Identify which cell holds the provided text, then report its (x, y) central coordinate. 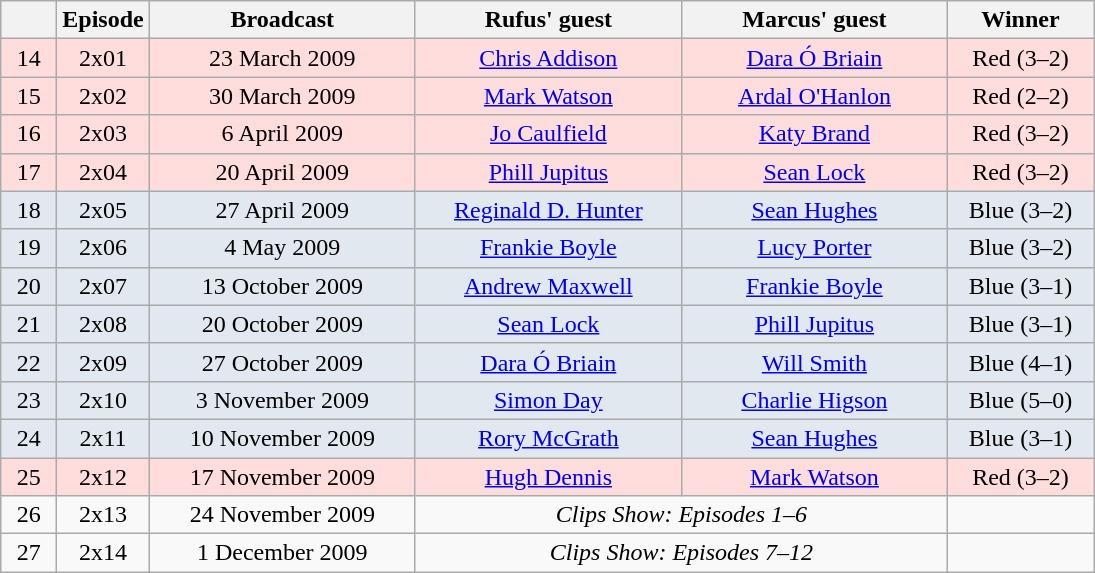
Marcus' guest (814, 20)
25 (29, 477)
23 March 2009 (282, 58)
21 (29, 324)
Will Smith (814, 362)
Jo Caulfield (548, 134)
16 (29, 134)
Rufus' guest (548, 20)
20 October 2009 (282, 324)
13 October 2009 (282, 286)
22 (29, 362)
3 November 2009 (282, 400)
Ardal O'Hanlon (814, 96)
10 November 2009 (282, 438)
2x08 (103, 324)
14 (29, 58)
Simon Day (548, 400)
Winner (1020, 20)
Lucy Porter (814, 248)
2x07 (103, 286)
4 May 2009 (282, 248)
6 April 2009 (282, 134)
2x13 (103, 515)
24 (29, 438)
20 (29, 286)
Rory McGrath (548, 438)
18 (29, 210)
2x02 (103, 96)
2x09 (103, 362)
19 (29, 248)
Andrew Maxwell (548, 286)
20 April 2009 (282, 172)
Episode (103, 20)
2x01 (103, 58)
24 November 2009 (282, 515)
Clips Show: Episodes 1–6 (681, 515)
2x05 (103, 210)
Blue (4–1) (1020, 362)
Blue (5–0) (1020, 400)
30 March 2009 (282, 96)
2x03 (103, 134)
2x11 (103, 438)
27 April 2009 (282, 210)
17 November 2009 (282, 477)
Chris Addison (548, 58)
2x06 (103, 248)
2x12 (103, 477)
Broadcast (282, 20)
15 (29, 96)
23 (29, 400)
Hugh Dennis (548, 477)
2x04 (103, 172)
Charlie Higson (814, 400)
26 (29, 515)
17 (29, 172)
Clips Show: Episodes 7–12 (681, 553)
27 October 2009 (282, 362)
Reginald D. Hunter (548, 210)
27 (29, 553)
1 December 2009 (282, 553)
Katy Brand (814, 134)
Red (2–2) (1020, 96)
2x14 (103, 553)
2x10 (103, 400)
